From the cell containing the given text, extract its center point as (x, y) coordinate. 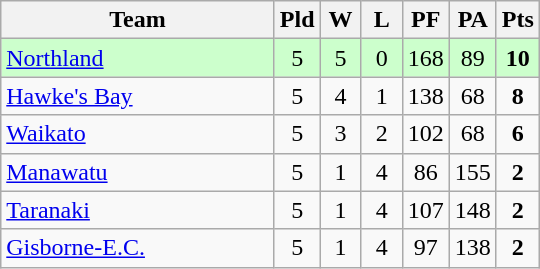
86 (426, 172)
Gisborne-E.C. (138, 248)
Manawatu (138, 172)
97 (426, 248)
0 (382, 58)
6 (518, 134)
102 (426, 134)
Team (138, 20)
W (340, 20)
3 (340, 134)
PA (472, 20)
89 (472, 58)
148 (472, 210)
Waikato (138, 134)
L (382, 20)
PF (426, 20)
10 (518, 58)
8 (518, 96)
Taranaki (138, 210)
Pld (297, 20)
107 (426, 210)
Pts (518, 20)
Northland (138, 58)
155 (472, 172)
168 (426, 58)
Hawke's Bay (138, 96)
